Extract the (X, Y) coordinate from the center of the cell holding the provided text.  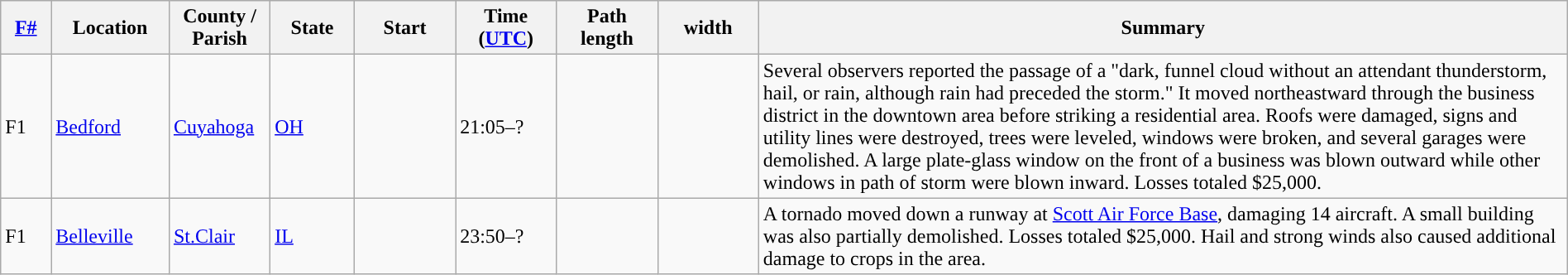
Path length (607, 28)
St.Clair (219, 236)
Location (111, 28)
Time (UTC) (506, 28)
F# (26, 28)
County / Parish (219, 28)
IL (313, 236)
Bedford (111, 126)
Cuyahoga (219, 126)
Summary (1163, 28)
Belleville (111, 236)
23:50–? (506, 236)
OH (313, 126)
Start (404, 28)
State (313, 28)
width (708, 28)
21:05–? (506, 126)
